Determine the [X, Y] coordinate at the center of the cell enclosing the given text.  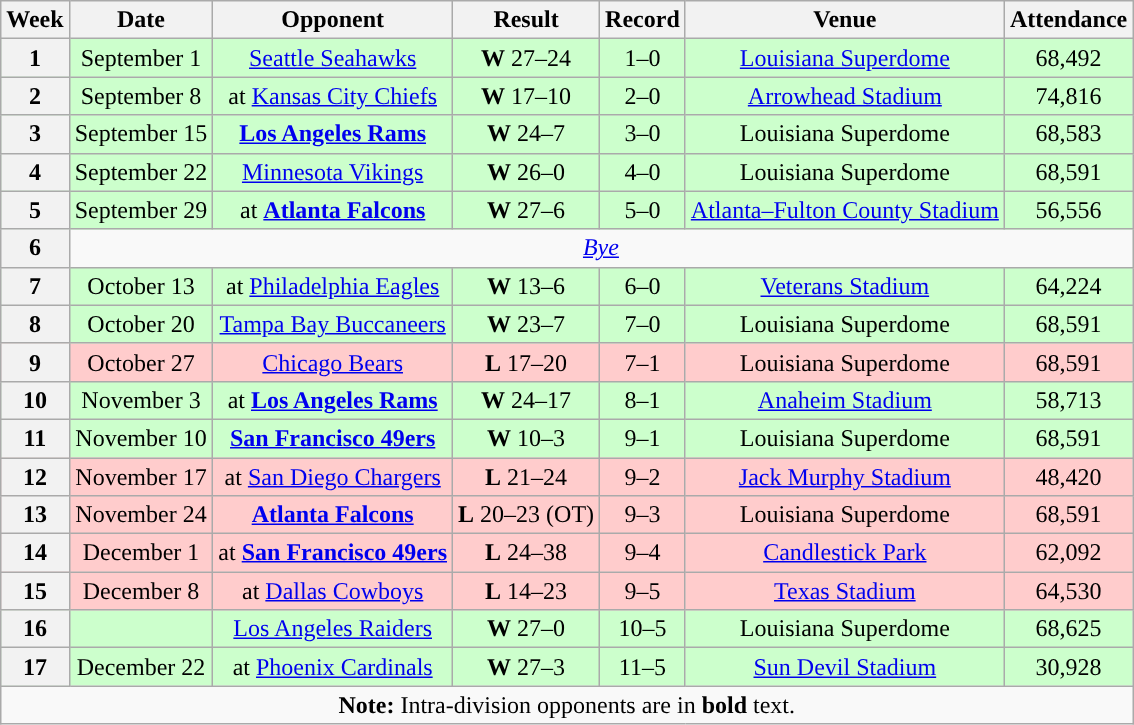
Tampa Bay Buccaneers [333, 324]
1 [35, 58]
W 13–6 [526, 286]
Atlanta Falcons [333, 515]
1–0 [643, 58]
11 [35, 438]
Minnesota Vikings [333, 172]
10–5 [643, 629]
Anaheim Stadium [844, 400]
Veterans Stadium [844, 286]
November 3 [141, 400]
11–5 [643, 667]
W 23–7 [526, 324]
at Phoenix Cardinals [333, 667]
December 22 [141, 667]
2–0 [643, 96]
9–3 [643, 515]
W 27–6 [526, 210]
Atlanta–Fulton County Stadium [844, 210]
September 8 [141, 96]
at Dallas Cowboys [333, 591]
16 [35, 629]
Week [35, 20]
W 27–24 [526, 58]
November 24 [141, 515]
Jack Murphy Stadium [844, 477]
Attendance [1068, 20]
October 20 [141, 324]
5–0 [643, 210]
Result [526, 20]
Seattle Seahawks [333, 58]
9–5 [643, 591]
L 20–23 (OT) [526, 515]
17 [35, 667]
at Atlanta Falcons [333, 210]
8–1 [643, 400]
Sun Devil Stadium [844, 667]
58,713 [1068, 400]
October 27 [141, 362]
L 17–20 [526, 362]
68,625 [1068, 629]
September 1 [141, 58]
10 [35, 400]
62,092 [1068, 553]
68,492 [1068, 58]
9–2 [643, 477]
Los Angeles Raiders [333, 629]
at San Francisco 49ers [333, 553]
9–1 [643, 438]
W 27–3 [526, 667]
7 [35, 286]
64,530 [1068, 591]
6 [35, 248]
September 29 [141, 210]
14 [35, 553]
4–0 [643, 172]
W 26–0 [526, 172]
12 [35, 477]
at Kansas City Chiefs [333, 96]
L 24–38 [526, 553]
at Philadelphia Eagles [333, 286]
San Francisco 49ers [333, 438]
15 [35, 591]
W 17–10 [526, 96]
December 1 [141, 553]
56,556 [1068, 210]
November 10 [141, 438]
9 [35, 362]
7–0 [643, 324]
Los Angeles Rams [333, 134]
at San Diego Chargers [333, 477]
48,420 [1068, 477]
October 13 [141, 286]
7–1 [643, 362]
Note: Intra-division opponents are in bold text. [567, 705]
5 [35, 210]
68,583 [1068, 134]
W 24–7 [526, 134]
64,224 [1068, 286]
at Los Angeles Rams [333, 400]
L 14–23 [526, 591]
6–0 [643, 286]
Texas Stadium [844, 591]
2 [35, 96]
Venue [844, 20]
L 21–24 [526, 477]
Opponent [333, 20]
9–4 [643, 553]
74,816 [1068, 96]
8 [35, 324]
September 22 [141, 172]
3 [35, 134]
4 [35, 172]
Date [141, 20]
13 [35, 515]
W 10–3 [526, 438]
W 24–17 [526, 400]
Arrowhead Stadium [844, 96]
3–0 [643, 134]
Candlestick Park [844, 553]
November 17 [141, 477]
Bye [601, 248]
Record [643, 20]
September 15 [141, 134]
W 27–0 [526, 629]
December 8 [141, 591]
30,928 [1068, 667]
Chicago Bears [333, 362]
